Provide the [X, Y] coordinate of the cell's center where the given text is located.  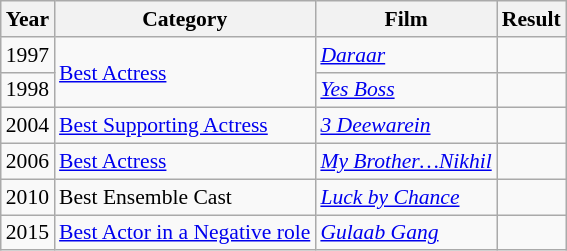
Daraar [406, 55]
Film [406, 19]
Gulaab Gang [406, 233]
Best Supporting Actress [184, 126]
Result [532, 19]
Best Actor in a Negative role [184, 233]
Best Ensemble Cast [184, 197]
Yes Boss [406, 90]
Luck by Chance [406, 197]
3 Deewarein [406, 126]
1997 [28, 55]
Year [28, 19]
2006 [28, 162]
2015 [28, 233]
Category [184, 19]
1998 [28, 90]
My Brother…Nikhil [406, 162]
2010 [28, 197]
2004 [28, 126]
